Output the [x, y] coordinate of the center of the cell containing the given text.  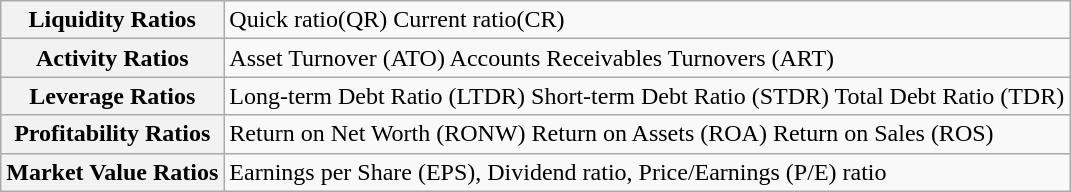
Return on Net Worth (RONW) Return on Assets (ROA) Return on Sales (ROS) [647, 134]
Earnings per Share (EPS), Dividend ratio, Price/Earnings (P/E) ratio [647, 172]
Quick ratio(QR) Current ratio(CR) [647, 20]
Long-term Debt Ratio (LTDR) Short-term Debt Ratio (STDR) Total Debt Ratio (TDR) [647, 96]
Leverage Ratios [112, 96]
Asset Turnover (ATO) Accounts Receivables Turnovers (ART) [647, 58]
Activity Ratios [112, 58]
Profitability Ratios [112, 134]
Liquidity Ratios [112, 20]
Market Value Ratios [112, 172]
